Scan for the cell matching the given text and deliver its (X, Y) coordinate at center. 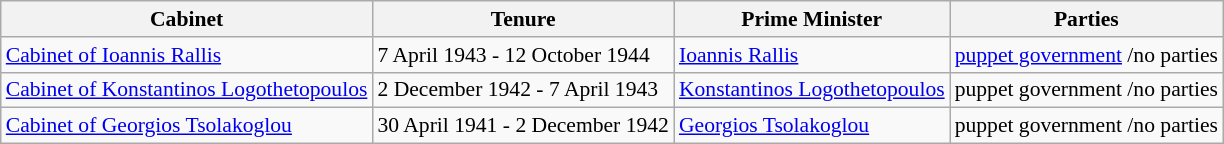
Cabinet of Ioannis Rallis (187, 55)
Ioannis Rallis (812, 55)
Cabinet of Georgios Tsolakoglou (187, 126)
30 April 1941 - 2 December 1942 (522, 126)
7 April 1943 - 12 October 1944 (522, 55)
Konstantinos Logothetopoulos (812, 90)
Cabinet of Konstantinos Logothetopoulos (187, 90)
Tenure (522, 19)
Parties (1086, 19)
Prime Minister (812, 19)
Georgios Tsolakoglou (812, 126)
Cabinet (187, 19)
2 December 1942 - 7 April 1943 (522, 90)
